Return the [x, y] coordinate for the center point of the cell that contains the specified text.  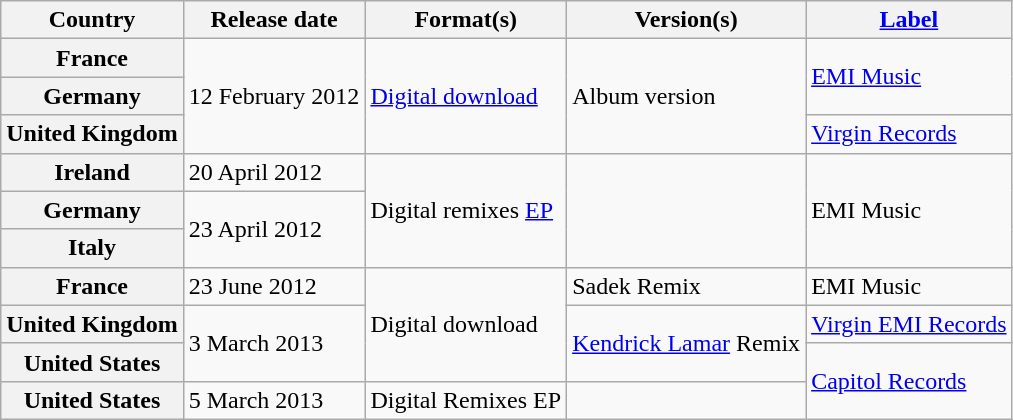
Digital remixes EP [466, 210]
Virgin EMI Records [909, 324]
Sadek Remix [686, 286]
Virgin Records [909, 134]
Format(s) [466, 20]
Country [92, 20]
Capitol Records [909, 381]
Version(s) [686, 20]
3 March 2013 [274, 343]
23 June 2012 [274, 286]
Kendrick Lamar Remix [686, 343]
Digital Remixes EP [466, 400]
23 April 2012 [274, 229]
12 February 2012 [274, 96]
Label [909, 20]
5 March 2013 [274, 400]
Album version [686, 96]
20 April 2012 [274, 172]
Ireland [92, 172]
Italy [92, 248]
Release date [274, 20]
